Return (X, Y) of the center of cell containing provided text 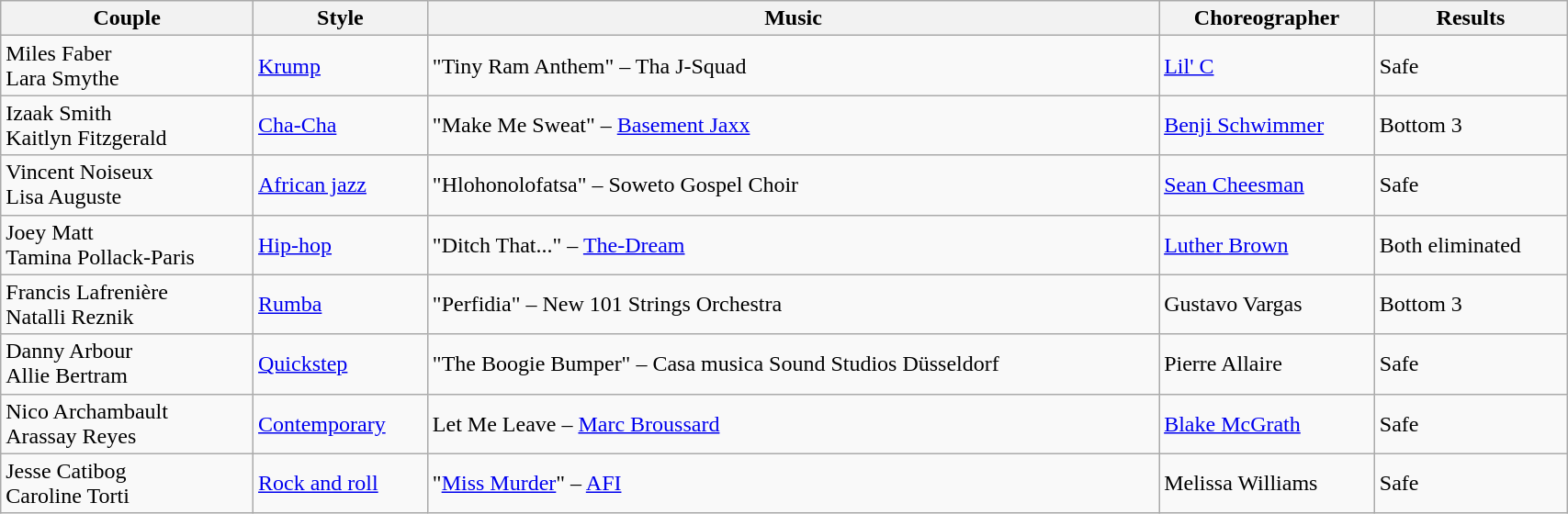
African jazz (341, 185)
Cha-Cha (341, 125)
Rumba (341, 305)
"Ditch That..." – The-Dream (793, 244)
"Tiny Ram Anthem" – Tha J-Squad (793, 66)
Style (341, 18)
Pierre Allaire (1268, 363)
Music (793, 18)
Both eliminated (1470, 244)
"Perfidia" – New 101 Strings Orchestra (793, 305)
Joey Matt Tamina Pollack-Paris (127, 244)
Results (1470, 18)
Sean Cheesman (1268, 185)
Danny Arbour Allie Bertram (127, 363)
Jesse Catibog Caroline Torti (127, 483)
Hip-hop (341, 244)
Couple (127, 18)
"Miss Murder" – AFI (793, 483)
Francis Lafrenière Natalli Reznik (127, 305)
Vincent Noiseux Lisa Auguste (127, 185)
Benji Schwimmer (1268, 125)
Blake McGrath (1268, 424)
Luther Brown (1268, 244)
"Make Me Sweat" – Basement Jaxx (793, 125)
Quickstep (341, 363)
Melissa Williams (1268, 483)
Krump (341, 66)
"Hlohonolofatsa" – Soweto Gospel Choir (793, 185)
Nico Archambault Arassay Reyes (127, 424)
Izaak Smith Kaitlyn Fitzgerald (127, 125)
"The Boogie Bumper" – Casa musica Sound Studios Düsseldorf (793, 363)
Miles Faber Lara Smythe (127, 66)
Gustavo Vargas (1268, 305)
Contemporary (341, 424)
Let Me Leave – Marc Broussard (793, 424)
Choreographer (1268, 18)
Lil' C (1268, 66)
Rock and roll (341, 483)
